Locate the cell with the specified text and output its [x, y] center coordinate. 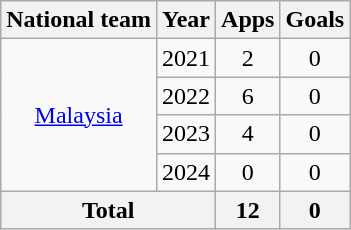
2021 [186, 58]
Total [108, 210]
Year [186, 20]
12 [248, 210]
2024 [186, 172]
6 [248, 96]
2022 [186, 96]
Malaysia [79, 115]
Goals [315, 20]
4 [248, 134]
Apps [248, 20]
2 [248, 58]
2023 [186, 134]
National team [79, 20]
